Return the [X, Y] coordinate for the center point of the cell that contains the specified text.  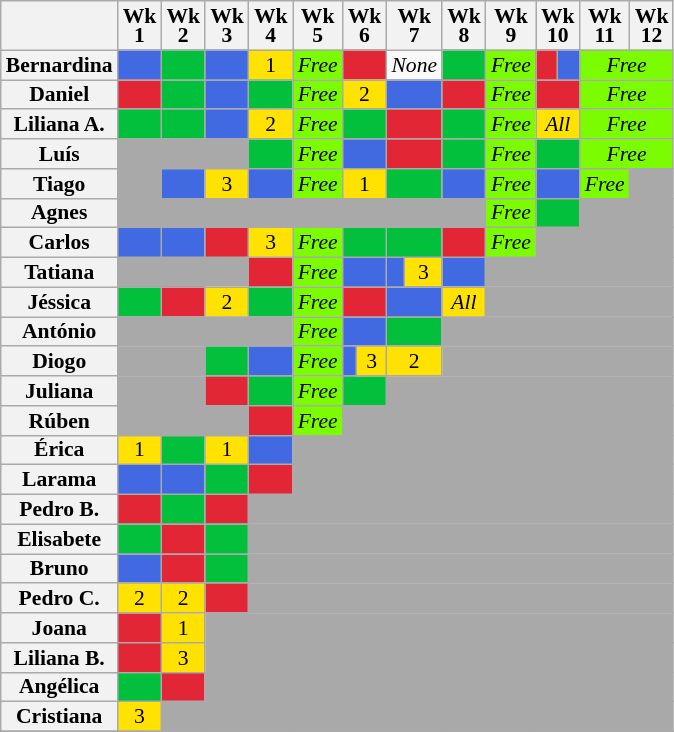
Joana [60, 628]
Wk6 [365, 26]
Jéssica [60, 302]
Wk1 [140, 26]
António [60, 332]
Wk12 [652, 26]
Pedro B. [60, 510]
Wk2 [183, 26]
Wk11 [605, 26]
Pedro C. [60, 599]
Wk3 [227, 26]
Tiago [60, 184]
Larama [60, 480]
Carlos [60, 243]
Liliana B. [60, 658]
Cristiana [60, 717]
Wk9 [511, 26]
Elisabete [60, 539]
Daniel [60, 95]
Wk7 [414, 26]
Wk4 [271, 26]
Bernardina [60, 65]
Bruno [60, 569]
Juliana [60, 391]
Rúben [60, 421]
Wk5 [318, 26]
Angélica [60, 687]
Tatiana [60, 273]
Wk10 [558, 26]
None [414, 65]
Liliana A. [60, 125]
Agnes [60, 213]
Diogo [60, 362]
Wk8 [464, 26]
Luís [60, 154]
Érica [60, 450]
